Extract the (x, y) coordinate from the center of the cell holding the provided text.  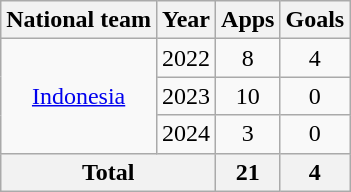
10 (248, 96)
3 (248, 134)
Total (108, 172)
Apps (248, 20)
National team (79, 20)
21 (248, 172)
Year (186, 20)
2024 (186, 134)
2023 (186, 96)
8 (248, 58)
Indonesia (79, 96)
2022 (186, 58)
Goals (315, 20)
